Find where the given text appears and provide that cell's center as (x, y) coordinate. 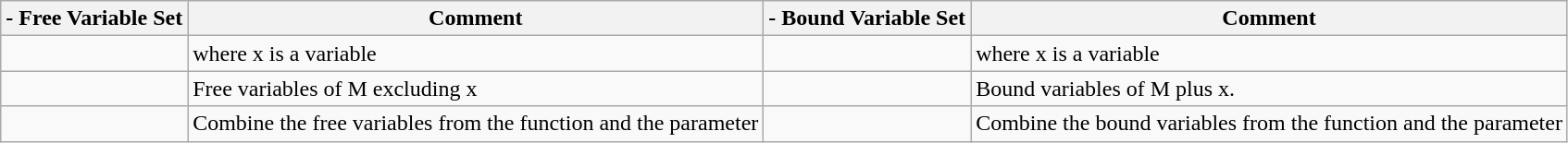
- Bound Variable Set (867, 18)
- Free Variable Set (94, 18)
Bound variables of M plus x. (1270, 89)
Combine the free variables from the function and the parameter (476, 124)
Combine the bound variables from the function and the parameter (1270, 124)
Free variables of M excluding x (476, 89)
